Capture the cell that displays the provided text and extract its (X, Y) central coordinate. 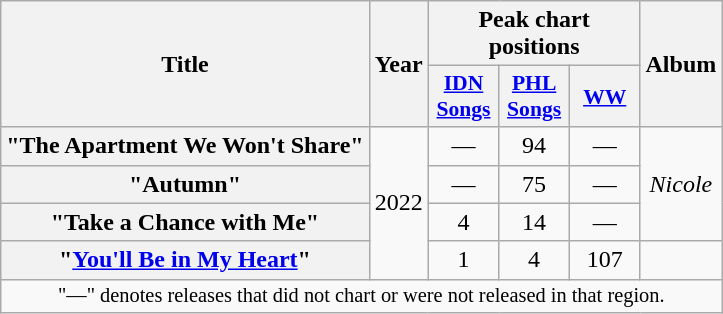
"—" denotes releases that did not chart or were not released in that region. (362, 296)
14 (534, 222)
Title (185, 64)
"Autumn" (185, 184)
2022 (398, 203)
107 (604, 260)
"You'll Be in My Heart" (185, 260)
Album (681, 64)
Peak chart positions (534, 34)
94 (534, 146)
Year (398, 64)
WW (604, 96)
75 (534, 184)
"The Apartment We Won't Share" (185, 146)
IDNSongs (464, 96)
"Take a Chance with Me" (185, 222)
PHLSongs (534, 96)
1 (464, 260)
Nicole (681, 184)
